Determine the [x, y] coordinate at the center of the cell enclosing the given text.  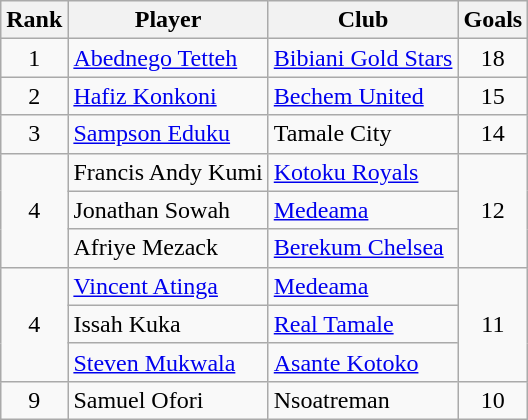
Real Tamale [363, 324]
9 [34, 400]
Bibiani Gold Stars [363, 58]
Jonathan Sowah [168, 210]
Asante Kotoko [363, 362]
Hafiz Konkoni [168, 96]
Vincent Atinga [168, 286]
Club [363, 20]
Francis Andy Kumi [168, 172]
3 [34, 134]
Tamale City [363, 134]
Steven Mukwala [168, 362]
Nsoatreman [363, 400]
12 [493, 210]
Afriye Mezack [168, 248]
1 [34, 58]
15 [493, 96]
14 [493, 134]
Rank [34, 20]
2 [34, 96]
Issah Kuka [168, 324]
Kotoku Royals [363, 172]
Sampson Eduku [168, 134]
Abednego Tetteh [168, 58]
10 [493, 400]
Samuel Ofori [168, 400]
Goals [493, 20]
Player [168, 20]
11 [493, 324]
Berekum Chelsea [363, 248]
Bechem United [363, 96]
18 [493, 58]
